Return the [X, Y] coordinate for the center point of the cell that contains the specified text.  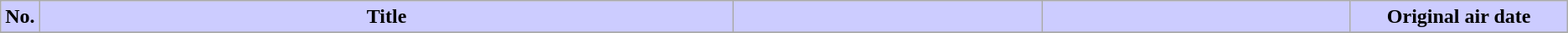
Original air date [1459, 17]
No. [20, 17]
Title [387, 17]
